Extract the (x, y) coordinate from the center of the cell holding the provided text.  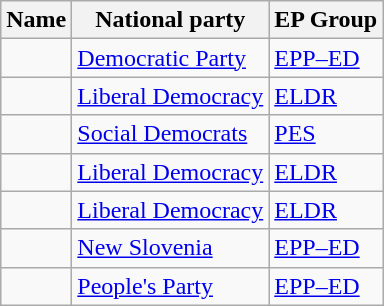
Democratic Party (170, 58)
National party (170, 20)
People's Party (170, 286)
Social Democrats (170, 134)
New Slovenia (170, 248)
EP Group (326, 20)
PES (326, 134)
Name (36, 20)
